Return [x, y] of the center of cell containing provided text 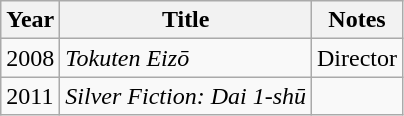
Tokuten Eizō [186, 58]
Director [358, 58]
2011 [30, 96]
Year [30, 20]
Notes [358, 20]
Silver Fiction: Dai 1-shū [186, 96]
2008 [30, 58]
Title [186, 20]
